Provide the (x, y) coordinate of the cell's center where the given text is located.  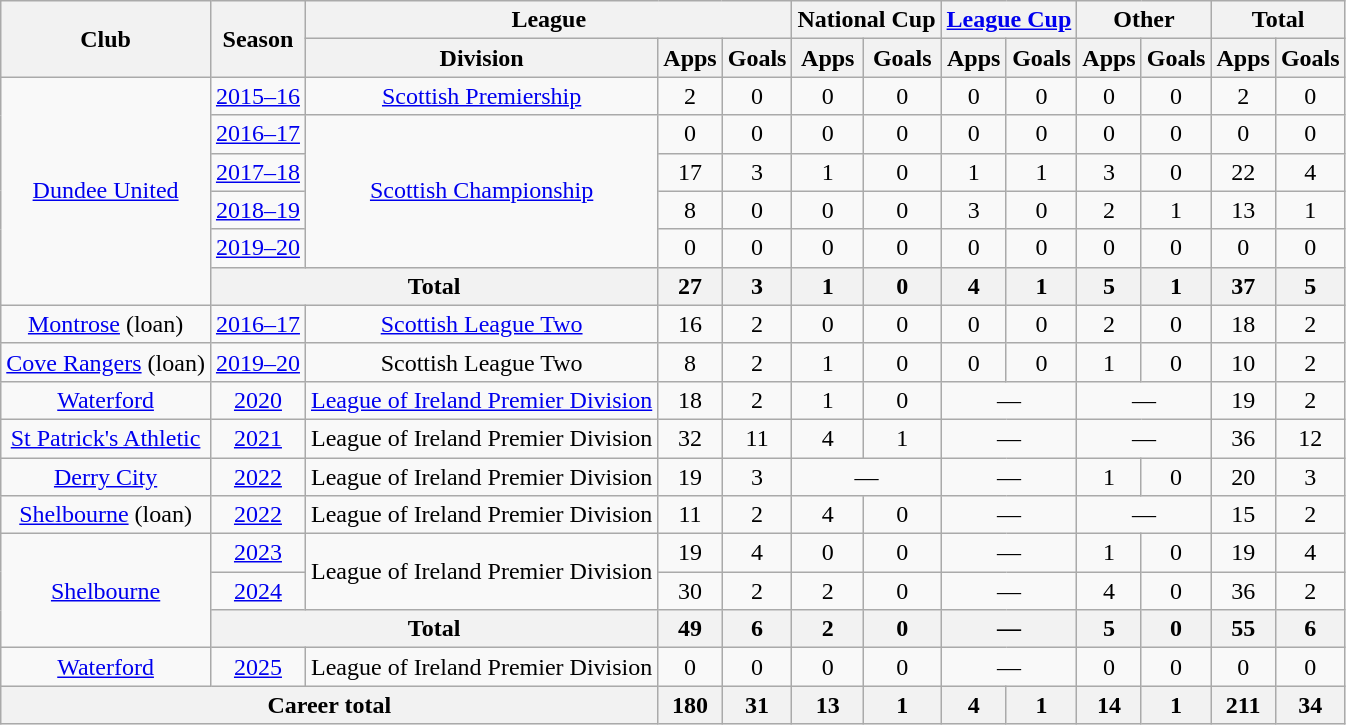
Other (1144, 20)
12 (1310, 438)
15 (1243, 515)
Montrose (loan) (106, 324)
2025 (258, 667)
Club (106, 39)
National Cup (866, 20)
17 (690, 172)
37 (1243, 286)
31 (757, 705)
Scottish Championship (481, 191)
14 (1109, 705)
2017–18 (258, 172)
32 (690, 438)
League (548, 20)
2020 (258, 400)
49 (690, 629)
Shelbourne (loan) (106, 515)
2015–16 (258, 96)
30 (690, 591)
2021 (258, 438)
Division (481, 58)
211 (1243, 705)
Cove Rangers (loan) (106, 362)
16 (690, 324)
League Cup (1009, 20)
180 (690, 705)
2024 (258, 591)
Scottish Premiership (481, 96)
34 (1310, 705)
Career total (330, 705)
20 (1243, 477)
10 (1243, 362)
55 (1243, 629)
St Patrick's Athletic (106, 438)
2023 (258, 553)
Dundee United (106, 191)
Shelbourne (106, 591)
2018–19 (258, 210)
27 (690, 286)
22 (1243, 172)
Season (258, 39)
Derry City (106, 477)
